Provide the [x, y] coordinate of the cell's center where the given text is located.  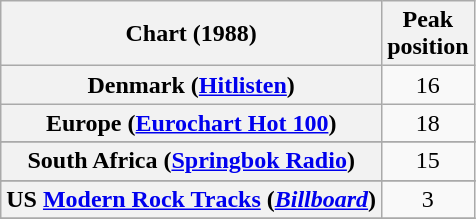
3 [428, 199]
Chart (1988) [192, 34]
US Modern Rock Tracks (Billboard) [192, 199]
Peakposition [428, 34]
Europe (Eurochart Hot 100) [192, 123]
16 [428, 85]
15 [428, 161]
South Africa (Springbok Radio) [192, 161]
18 [428, 123]
Denmark (Hitlisten) [192, 85]
